From the cell containing the given text, extract its center point as (x, y) coordinate. 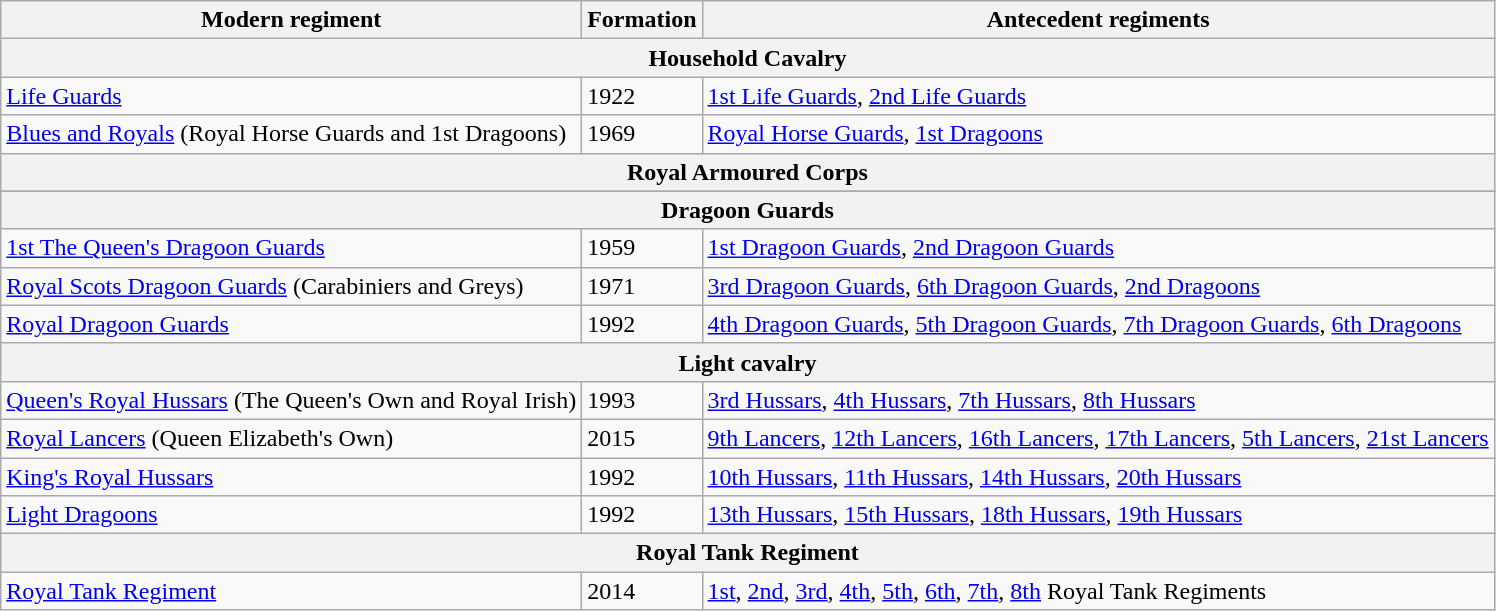
Royal Scots Dragoon Guards (Carabiniers and Greys) (292, 286)
1st, 2nd, 3rd, 4th, 5th, 6th, 7th, 8th Royal Tank Regiments (1098, 591)
1959 (642, 248)
Life Guards (292, 96)
Queen's Royal Hussars (The Queen's Own and Royal Irish) (292, 400)
4th Dragoon Guards, 5th Dragoon Guards, 7th Dragoon Guards, 6th Dragoons (1098, 324)
3rd Dragoon Guards, 6th Dragoon Guards, 2nd Dragoons (1098, 286)
1971 (642, 286)
13th Hussars, 15th Hussars, 18th Hussars, 19th Hussars (1098, 515)
1922 (642, 96)
1st Life Guards, 2nd Life Guards (1098, 96)
Royal Horse Guards, 1st Dragoons (1098, 134)
10th Hussars, 11th Hussars, 14th Hussars, 20th Hussars (1098, 477)
2015 (642, 438)
9th Lancers, 12th Lancers, 16th Lancers, 17th Lancers, 5th Lancers, 21st Lancers (1098, 438)
1st Dragoon Guards, 2nd Dragoon Guards (1098, 248)
King's Royal Hussars (292, 477)
Household Cavalry (748, 58)
Light Dragoons (292, 515)
Blues and Royals (Royal Horse Guards and 1st Dragoons) (292, 134)
Formation (642, 20)
1993 (642, 400)
Antecedent regiments (1098, 20)
Royal Dragoon Guards (292, 324)
Dragoon Guards (748, 210)
1st The Queen's Dragoon Guards (292, 248)
Light cavalry (748, 362)
1969 (642, 134)
Royal Armoured Corps (748, 172)
3rd Hussars, 4th Hussars, 7th Hussars, 8th Hussars (1098, 400)
Royal Lancers (Queen Elizabeth's Own) (292, 438)
2014 (642, 591)
Modern regiment (292, 20)
